Scan for the cell matching the given text and deliver its (X, Y) coordinate at center. 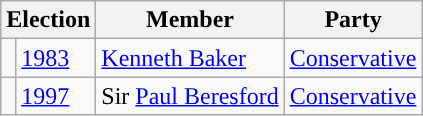
Party (353, 20)
1983 (56, 58)
1997 (56, 96)
Sir Paul Beresford (190, 96)
Kenneth Baker (190, 58)
Election (48, 20)
Member (190, 20)
